Find where the given text appears and provide that cell's center as [x, y] coordinate. 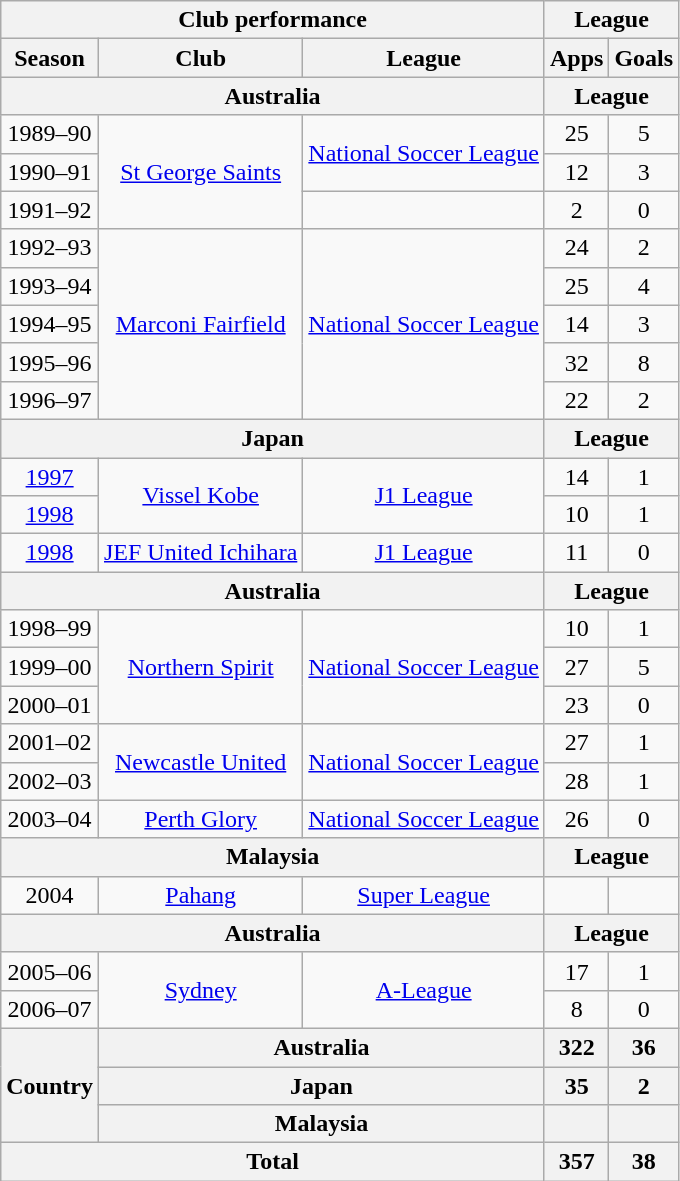
11 [576, 553]
2002–03 [50, 781]
Total [273, 1162]
1992–93 [50, 248]
Sydney [200, 990]
Goals [644, 58]
4 [644, 286]
Northern Spirit [200, 667]
Club [200, 58]
32 [576, 362]
Season [50, 58]
1996–97 [50, 400]
Newcastle United [200, 762]
2003–04 [50, 819]
12 [576, 172]
1995–96 [50, 362]
1991–92 [50, 210]
1999–00 [50, 667]
2005–06 [50, 971]
1993–94 [50, 286]
322 [576, 1047]
2000–01 [50, 705]
A-League [424, 990]
1998–99 [50, 629]
2004 [50, 895]
Marconi Fairfield [200, 324]
2006–07 [50, 1009]
35 [576, 1085]
Apps [576, 58]
17 [576, 971]
St George Saints [200, 172]
Country [50, 1085]
24 [576, 248]
1997 [50, 477]
Vissel Kobe [200, 496]
JEF United Ichihara [200, 553]
1990–91 [50, 172]
Pahang [200, 895]
2001–02 [50, 743]
38 [644, 1162]
28 [576, 781]
Perth Glory [200, 819]
Super League [424, 895]
26 [576, 819]
22 [576, 400]
357 [576, 1162]
36 [644, 1047]
1989–90 [50, 134]
Club performance [273, 20]
1994–95 [50, 324]
23 [576, 705]
